Capture the cell that displays the provided text and extract its [x, y] central coordinate. 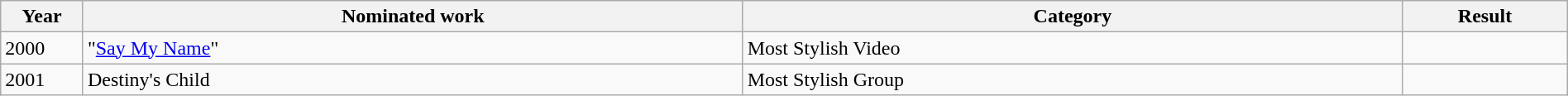
2001 [42, 79]
2000 [42, 48]
Most Stylish Video [1073, 48]
Most Stylish Group [1073, 79]
Result [1485, 17]
Destiny's Child [413, 79]
Year [42, 17]
Nominated work [413, 17]
Category [1073, 17]
"Say My Name" [413, 48]
